Detect which cell encompasses the target text, then output its (X, Y) center coordinate. 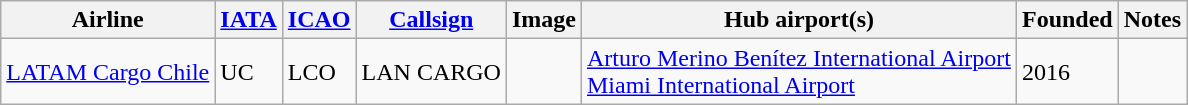
IATA (249, 20)
Airline (108, 20)
LATAM Cargo Chile (108, 72)
2016 (1067, 72)
Notes (1152, 20)
LCO (319, 72)
Founded (1067, 20)
Image (544, 20)
UC (249, 72)
Callsign (431, 20)
Hub airport(s) (798, 20)
LAN CARGO (431, 72)
Arturo Merino Benítez International Airport Miami International Airport (798, 72)
ICAO (319, 20)
